Provide the (x, y) coordinate of the cell's center where the given text is located.  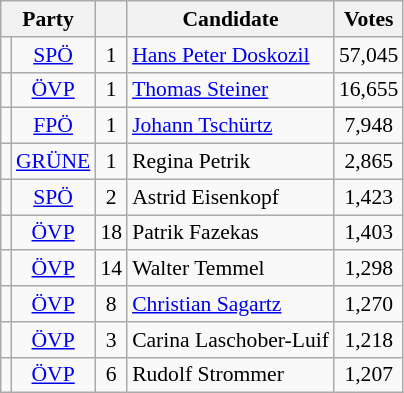
57,045 (368, 55)
14 (111, 269)
Carina Laschober-Luif (230, 340)
Astrid Eisenkopf (230, 197)
3 (111, 340)
1,270 (368, 304)
7,948 (368, 126)
16,655 (368, 90)
1,207 (368, 375)
Johann Tschürtz (230, 126)
1,218 (368, 340)
Walter Temmel (230, 269)
Christian Sagartz (230, 304)
18 (111, 233)
Candidate (230, 19)
2,865 (368, 162)
Hans Peter Doskozil (230, 55)
1,423 (368, 197)
Votes (368, 19)
2 (111, 197)
GRÜNE (53, 162)
FPÖ (53, 126)
Thomas Steiner (230, 90)
1,298 (368, 269)
1,403 (368, 233)
Party (48, 19)
Regina Petrik (230, 162)
8 (111, 304)
Rudolf Strommer (230, 375)
6 (111, 375)
Patrik Fazekas (230, 233)
